Output the (X, Y) coordinate of the center of the cell containing the given text.  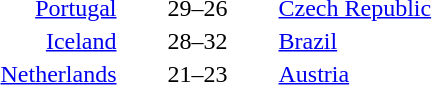
28–32 (198, 41)
